From the cell containing the given text, extract its center point as (x, y) coordinate. 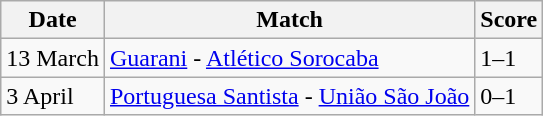
Score (509, 20)
3 April (53, 96)
Date (53, 20)
Match (289, 20)
13 March (53, 58)
0–1 (509, 96)
Portuguesa Santista - União São João (289, 96)
1–1 (509, 58)
Guarani - Atlético Sorocaba (289, 58)
